Locate the cell with the specified text and output its [x, y] center coordinate. 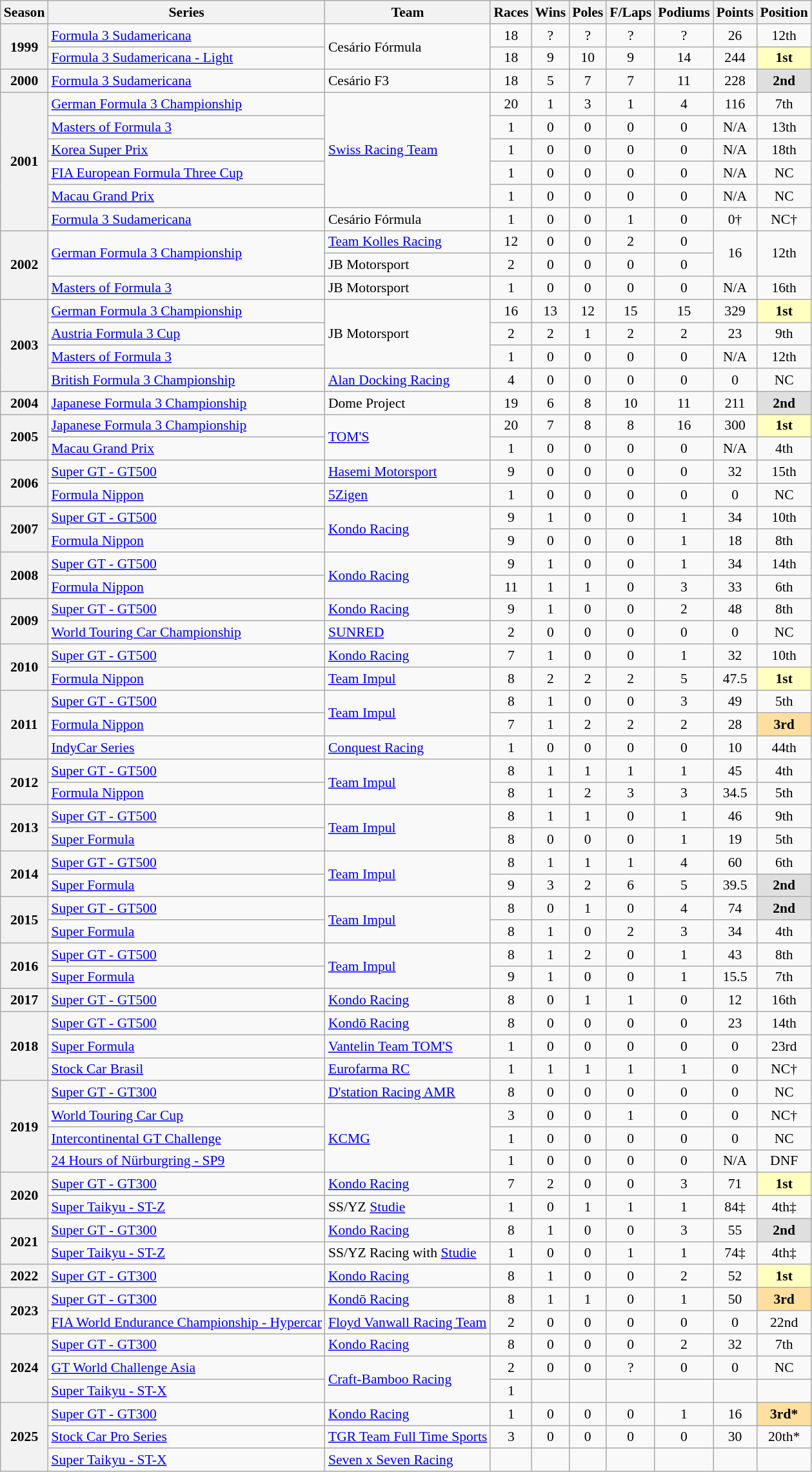
33 [735, 587]
2006 [25, 484]
2019 [25, 1127]
2011 [25, 725]
2018 [25, 1046]
Stock Car Pro Series [186, 1437]
2009 [25, 621]
World Touring Car Championship [186, 633]
34.5 [735, 793]
Wins [550, 12]
46 [735, 817]
Team [408, 12]
F/Laps [631, 12]
23rd [784, 1046]
FIA World Endurance Championship - Hypercar [186, 1322]
2022 [25, 1277]
Eurofarma RC [408, 1069]
2016 [25, 966]
2000 [25, 81]
2005 [25, 437]
244 [735, 58]
TGR Team Full Time Sports [408, 1437]
Points [735, 12]
22nd [784, 1322]
Austria Formula 3 Cup [186, 334]
Podiums [684, 12]
2023 [25, 1311]
Conquest Racing [408, 748]
1999 [25, 46]
Races [511, 12]
D'station Racing AMR [408, 1093]
13th [784, 127]
Dome Project [408, 403]
Korea Super Prix [186, 150]
Position [784, 12]
84‡ [735, 1208]
2021 [25, 1241]
2025 [25, 1437]
Hasemi Motorsport [408, 472]
Poles [588, 12]
211 [735, 403]
2007 [25, 529]
20th* [784, 1437]
2013 [25, 828]
GT World Challenge Asia [186, 1368]
Swiss Racing Team [408, 150]
50 [735, 1299]
300 [735, 426]
IndyCar Series [186, 748]
28 [735, 725]
74‡ [735, 1253]
5Zigen [408, 495]
2024 [25, 1368]
TOM'S [408, 437]
2001 [25, 162]
DNF [784, 1161]
228 [735, 81]
43 [735, 955]
SS/YZ Studie [408, 1208]
18th [784, 150]
15th [784, 472]
British Formula 3 Championship [186, 380]
45 [735, 771]
2003 [25, 345]
SUNRED [408, 633]
47.5 [735, 679]
SS/YZ Racing with Studie [408, 1253]
KCMG [408, 1138]
Vantelin Team TOM'S [408, 1046]
24 Hours of Nürburgring - SP9 [186, 1161]
55 [735, 1230]
Craft-Bamboo Racing [408, 1379]
44th [784, 748]
116 [735, 104]
48 [735, 610]
World Touring Car Cup [186, 1115]
2010 [25, 667]
FIA European Formula Three Cup [186, 174]
Cesário F3 [408, 81]
14 [684, 58]
329 [735, 311]
71 [735, 1184]
Floyd Vanwall Racing Team [408, 1322]
52 [735, 1277]
2014 [25, 873]
74 [735, 909]
2002 [25, 264]
2012 [25, 782]
2017 [25, 1000]
Formula 3 Sudamericana - Light [186, 58]
2015 [25, 920]
Series [186, 12]
Alan Docking Racing [408, 380]
2004 [25, 403]
26 [735, 35]
0† [735, 219]
60 [735, 862]
Stock Car Brasil [186, 1069]
Team Kolles Racing [408, 242]
49 [735, 702]
Intercontinental GT Challenge [186, 1139]
30 [735, 1437]
13 [550, 311]
2008 [25, 575]
2020 [25, 1196]
3rd* [784, 1414]
Season [25, 12]
39.5 [735, 886]
15.5 [735, 977]
Seven x Seven Racing [408, 1460]
